From the cell containing the given text, extract its center point as [x, y] coordinate. 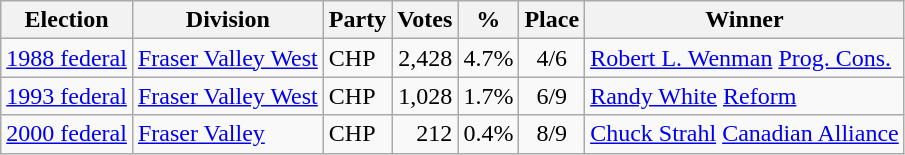
Chuck Strahl Canadian Alliance [745, 134]
Fraser Valley [228, 134]
Votes [425, 20]
Robert L. Wenman Prog. Cons. [745, 58]
0.4% [488, 134]
Place [552, 20]
8/9 [552, 134]
2000 federal [67, 134]
Election [67, 20]
Winner [745, 20]
1993 federal [67, 96]
1.7% [488, 96]
Division [228, 20]
4.7% [488, 58]
Randy White Reform [745, 96]
% [488, 20]
6/9 [552, 96]
1,028 [425, 96]
1988 federal [67, 58]
2,428 [425, 58]
Party [357, 20]
4/6 [552, 58]
212 [425, 134]
